Output the [x, y] coordinate of the center of the cell containing the given text.  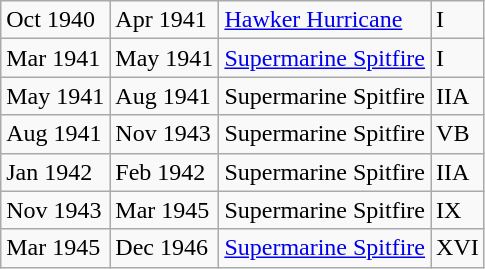
Hawker Hurricane [325, 20]
Dec 1946 [164, 248]
IX [458, 210]
Feb 1942 [164, 172]
Apr 1941 [164, 20]
VB [458, 134]
Mar 1941 [56, 58]
Oct 1940 [56, 20]
XVI [458, 248]
Jan 1942 [56, 172]
